Determine the (X, Y) coordinate at the center of the cell enclosing the given text.  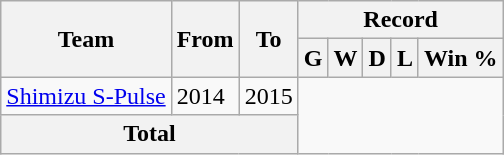
Shimizu S-Pulse (86, 96)
2014 (205, 96)
From (205, 39)
G (313, 58)
Team (86, 39)
Record (400, 20)
2015 (268, 96)
L (404, 58)
To (268, 39)
W (346, 58)
Total (150, 134)
Win % (460, 58)
D (377, 58)
